Locate the cell with the specified text and output its (X, Y) center coordinate. 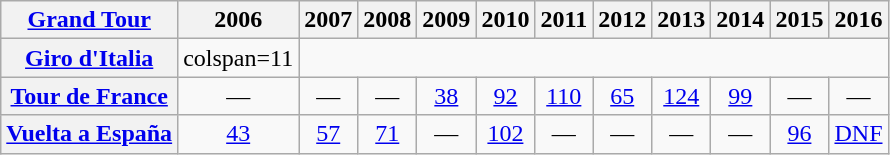
102 (506, 134)
2010 (506, 20)
Vuelta a España (90, 134)
DNF (858, 134)
2016 (858, 20)
2013 (682, 20)
Giro d'Italia (90, 58)
2012 (622, 20)
Grand Tour (90, 20)
124 (682, 96)
2014 (740, 20)
65 (622, 96)
71 (388, 134)
96 (800, 134)
2007 (328, 20)
2009 (446, 20)
colspan=11 (238, 58)
2008 (388, 20)
38 (446, 96)
110 (564, 96)
92 (506, 96)
99 (740, 96)
Tour de France (90, 96)
2011 (564, 20)
43 (238, 134)
2015 (800, 20)
2006 (238, 20)
57 (328, 134)
